Search for the cell housing the specified text and yield its [x, y] center coordinate. 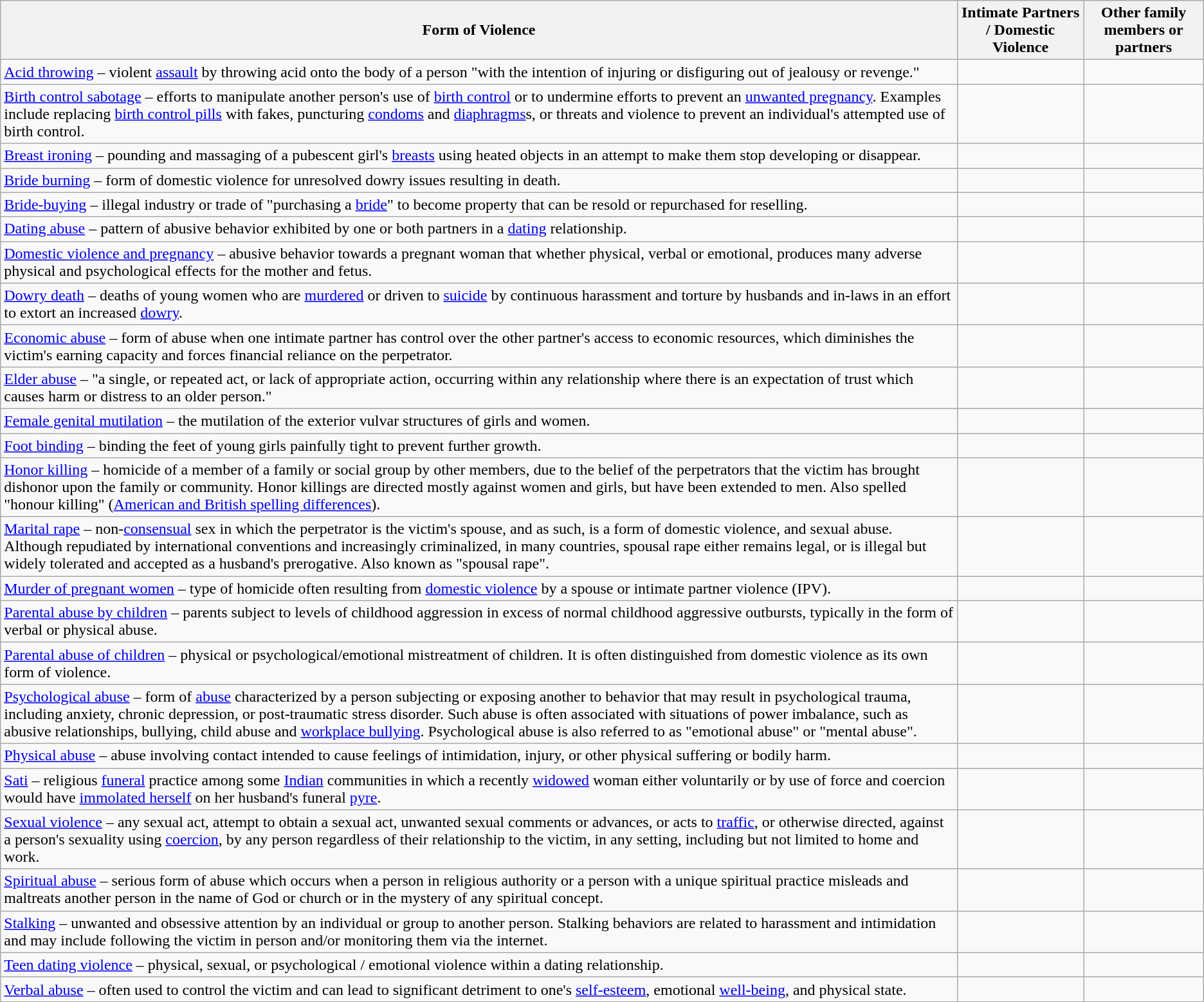
Dating abuse – pattern of abusive behavior exhibited by one or both partners in a dating relationship. [479, 229]
Female genital mutilation – the mutilation of the exterior vulvar structures of girls and women. [479, 421]
Murder of pregnant women – type of homicide often resulting from domestic violence by a spouse or intimate partner violence (IPV). [479, 588]
Teen dating violence – physical, sexual, or psychological / emotional violence within a dating relationship. [479, 965]
Verbal abuse – often used to control the victim and can lead to significant detriment to one's self-esteem, emotional well-being, and physical state. [479, 989]
Bride burning – form of domestic violence for unresolved dowry issues resulting in death. [479, 180]
Intimate Partners / Domestic Violence [1020, 30]
Form of Violence [479, 30]
Breast ironing – pounding and massaging of a pubescent girl's breasts using heated objects in an attempt to make them stop developing or disappear. [479, 156]
Physical abuse – abuse involving contact intended to cause feelings of intimidation, injury, or other physical suffering or bodily harm. [479, 756]
Foot binding – binding the feet of young girls painfully tight to prevent further growth. [479, 446]
Other family members or partners [1144, 30]
Bride-buying – illegal industry or trade of "purchasing a bride" to become property that can be resold or repurchased for reselling. [479, 205]
